Output the [X, Y] coordinate of the center of the cell containing the given text.  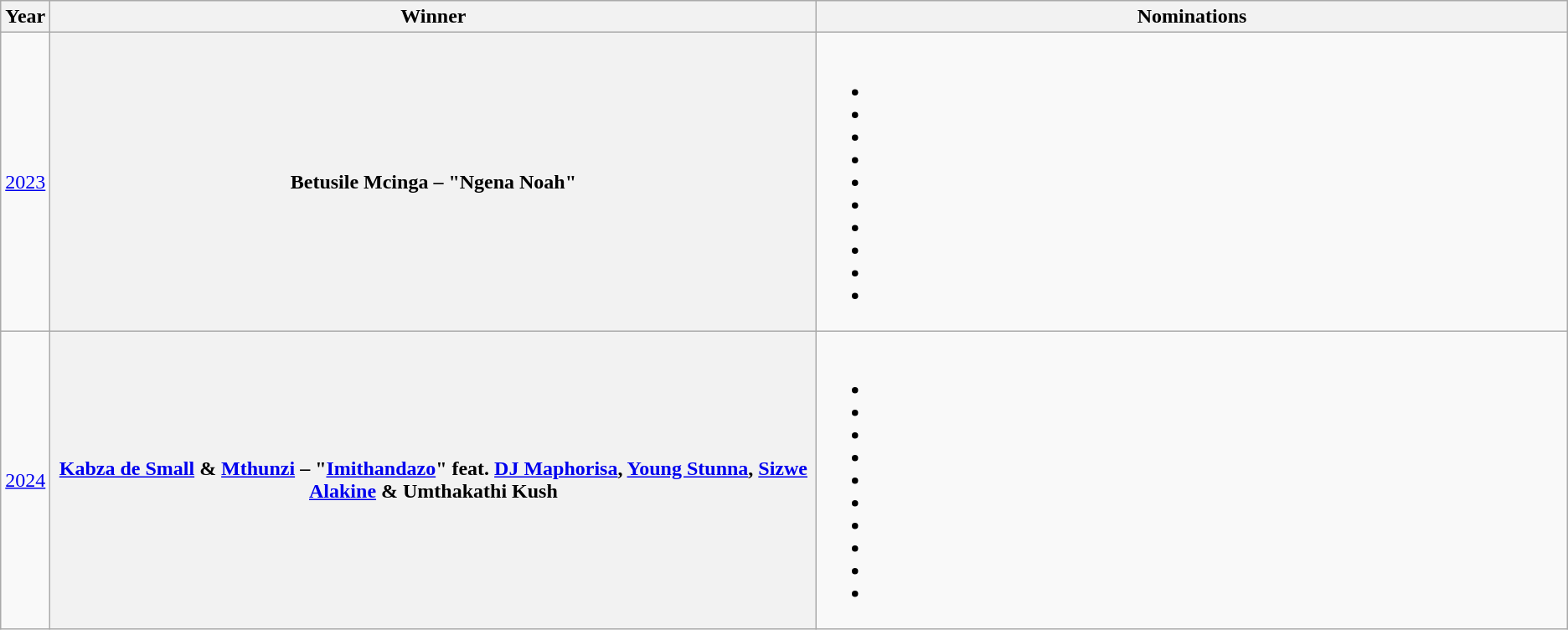
2023 [25, 182]
2024 [25, 480]
Year [25, 17]
Kabza de Small & Mthunzi – "Imithandazo" feat. DJ Maphorisa, Young Stunna, Sizwe Alakine & Umthakathi Kush [434, 480]
Betusile Mcinga – "Ngena Noah" [434, 182]
Nominations [1192, 17]
Winner [434, 17]
